Return (X, Y) of the center of cell containing provided text 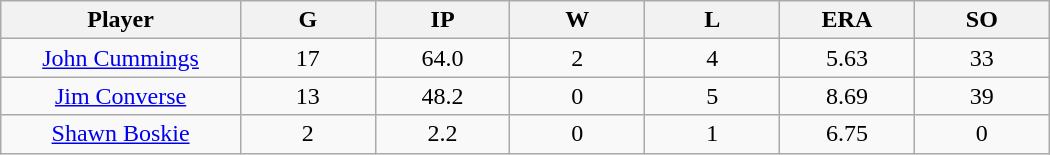
5.63 (848, 58)
33 (982, 58)
ERA (848, 20)
1 (712, 134)
L (712, 20)
8.69 (848, 96)
17 (308, 58)
4 (712, 58)
2.2 (442, 134)
John Cummings (121, 58)
Shawn Boskie (121, 134)
W (578, 20)
5 (712, 96)
48.2 (442, 96)
Jim Converse (121, 96)
Player (121, 20)
64.0 (442, 58)
G (308, 20)
13 (308, 96)
39 (982, 96)
SO (982, 20)
IP (442, 20)
6.75 (848, 134)
